From the cell containing the given text, extract its center point as [x, y] coordinate. 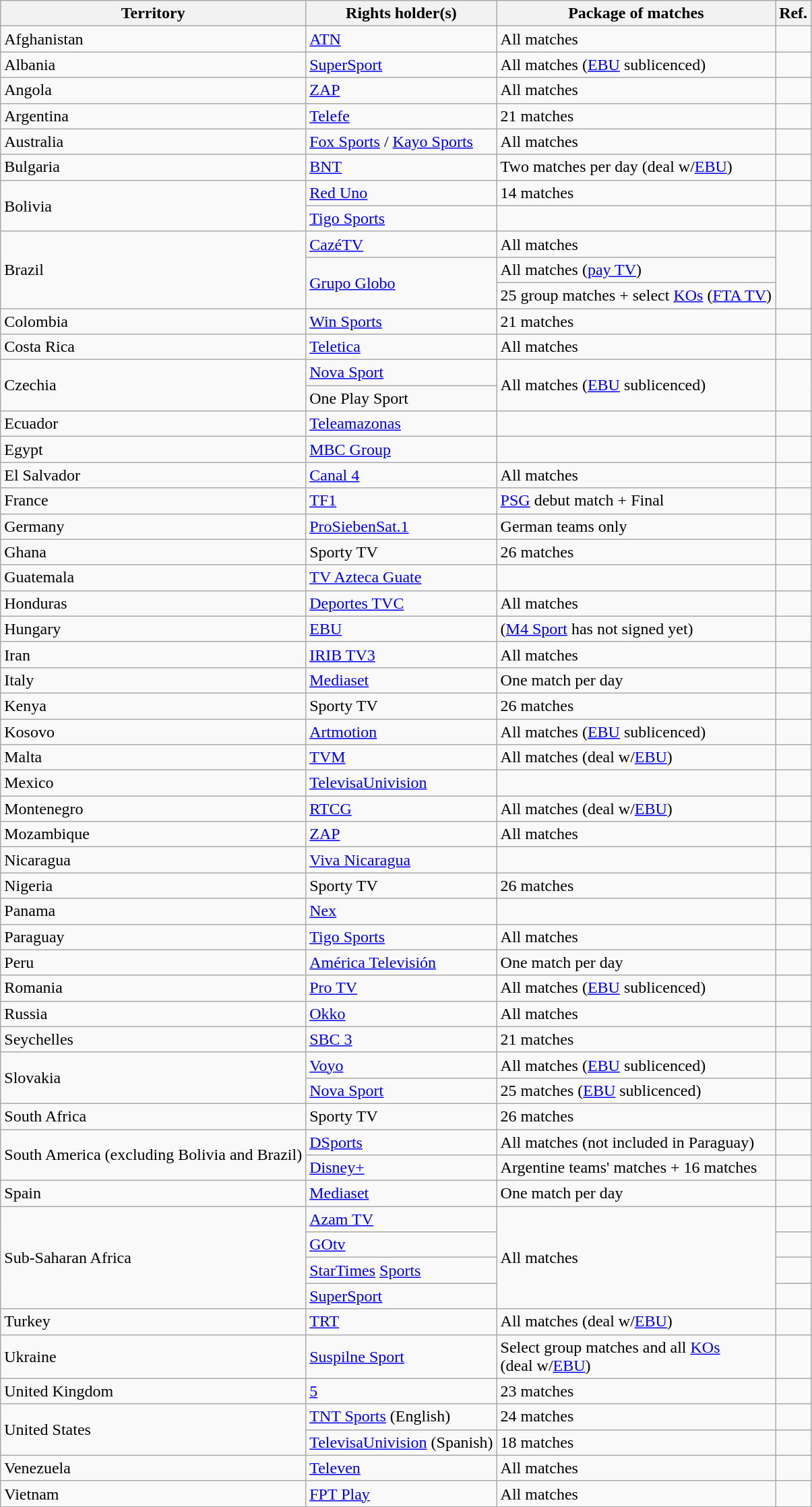
Rights holder(s) [402, 13]
TF1 [402, 501]
25 matches (EBU sublicenced) [636, 1090]
TV Azteca Guate [402, 578]
Two matches per day (deal w/EBU) [636, 167]
Albania [154, 65]
TelevisaUnivision (Spanish) [402, 1442]
CazéTV [402, 244]
Romania [154, 988]
23 matches [636, 1391]
All matches (pay TV) [636, 270]
German teams only [636, 526]
Teleamazonas [402, 424]
(M4 Sport has not signed yet) [636, 629]
South Africa [154, 1116]
Italy [154, 680]
Iran [154, 654]
Ukraine [154, 1356]
Fox Sports / Kayo Sports [402, 142]
Germany [154, 526]
Venezuela [154, 1468]
RTCG [402, 809]
TVM [402, 758]
Czechia [154, 386]
Seychelles [154, 1039]
Peru [154, 962]
Ghana [154, 552]
Teletica [402, 347]
One Play Sport [402, 398]
SBC 3 [402, 1039]
Okko [402, 1014]
Ref. [794, 13]
Mozambique [154, 834]
14 matches [636, 193]
Argentine teams' matches + 16 matches [636, 1168]
EBU [402, 629]
Malta [154, 758]
Azam TV [402, 1219]
United States [154, 1429]
Nicaragua [154, 860]
Televen [402, 1468]
BNT [402, 167]
Hungary [154, 629]
GOtv [402, 1245]
Canal 4 [402, 475]
Vietnam [154, 1494]
Ecuador [154, 424]
Russia [154, 1014]
25 group matches + select KOs (FTA TV) [636, 295]
PSG debut match + Final [636, 501]
Sub-Saharan Africa [154, 1258]
South America (excluding Bolivia and Brazil) [154, 1155]
Kenya [154, 706]
Territory [154, 13]
Panama [154, 911]
TRT [402, 1322]
Egypt [154, 450]
IRIB TV3 [402, 654]
DSports [402, 1142]
Suspilne Sport [402, 1356]
El Salvador [154, 475]
Angola [154, 90]
Costa Rica [154, 347]
Kosovo [154, 731]
MBC Group [402, 450]
Win Sports [402, 321]
Nigeria [154, 886]
24 matches [636, 1417]
Argentina [154, 116]
ATN [402, 39]
Voyo [402, 1065]
Telefe [402, 116]
FPT Play [402, 1494]
Deportes TVC [402, 603]
Viva Nicaragua [402, 860]
ProSiebenSat.1 [402, 526]
Pro TV [402, 988]
Slovakia [154, 1078]
América Televisión [402, 962]
United Kingdom [154, 1391]
France [154, 501]
Bulgaria [154, 167]
Package of matches [636, 13]
Select group matches and all KOs(deal w/EBU) [636, 1356]
18 matches [636, 1442]
Guatemala [154, 578]
Mexico [154, 783]
Red Uno [402, 193]
Paraguay [154, 937]
Honduras [154, 603]
Spain [154, 1194]
Colombia [154, 321]
Bolivia [154, 206]
Australia [154, 142]
All matches (not included in Paraguay) [636, 1142]
Disney+ [402, 1168]
Artmotion [402, 731]
Grupo Globo [402, 282]
StarTimes Sports [402, 1270]
Montenegro [154, 809]
Afghanistan [154, 39]
Brazil [154, 270]
Nex [402, 911]
TelevisaUnivision [402, 783]
5 [402, 1391]
TNT Sports (English) [402, 1417]
Turkey [154, 1322]
